Capture the cell that displays the provided text and extract its (x, y) central coordinate. 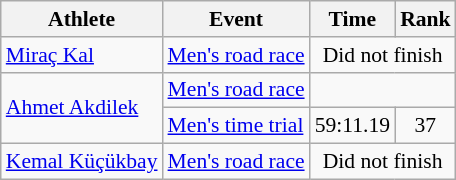
Kemal Küçükbay (82, 162)
37 (426, 126)
Miraç Kal (82, 55)
Time (352, 19)
Rank (426, 19)
Ahmet Akdilek (82, 108)
Athlete (82, 19)
Event (236, 19)
Men's time trial (236, 126)
59:11.19 (352, 126)
